Search for the cell housing the specified text and yield its [x, y] center coordinate. 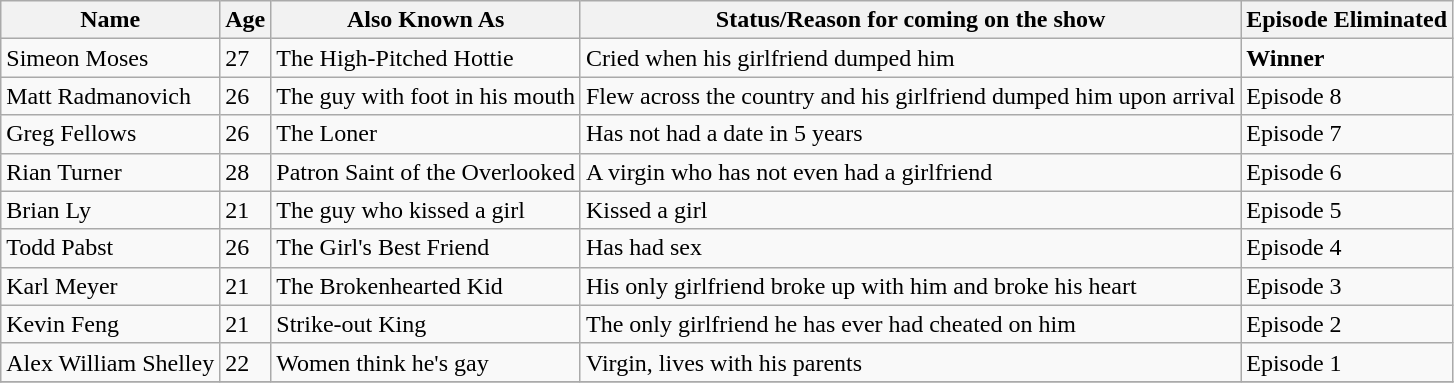
22 [246, 362]
The Loner [426, 134]
Greg Fellows [110, 134]
Episode 2 [1347, 324]
Status/Reason for coming on the show [910, 20]
Alex William Shelley [110, 362]
Todd Pabst [110, 248]
The only girlfriend he has ever had cheated on him [910, 324]
Has not had a date in 5 years [910, 134]
The Brokenhearted Kid [426, 286]
Episode 6 [1347, 172]
Episode 3 [1347, 286]
27 [246, 58]
The Girl's Best Friend [426, 248]
28 [246, 172]
Patron Saint of the Overlooked [426, 172]
The guy with foot in his mouth [426, 96]
Women think he's gay [426, 362]
Name [110, 20]
The High-Pitched Hottie [426, 58]
Strike-out King [426, 324]
Kevin Feng [110, 324]
The guy who kissed a girl [426, 210]
Age [246, 20]
Rian Turner [110, 172]
Matt Radmanovich [110, 96]
Karl Meyer [110, 286]
Flew across the country and his girlfriend dumped him upon arrival [910, 96]
Episode 5 [1347, 210]
Simeon Moses [110, 58]
Winner [1347, 58]
Episode 7 [1347, 134]
A virgin who has not even had a girlfriend [910, 172]
Has had sex [910, 248]
Episode Eliminated [1347, 20]
Virgin, lives with his parents [910, 362]
Episode 1 [1347, 362]
Episode 8 [1347, 96]
Also Known As [426, 20]
Cried when his girlfriend dumped him [910, 58]
Brian Ly [110, 210]
Episode 4 [1347, 248]
His only girlfriend broke up with him and broke his heart [910, 286]
Kissed a girl [910, 210]
